Return [X, Y] of the center of cell containing provided text 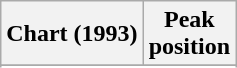
Peakposition [189, 34]
Chart (1993) [72, 34]
